Return [X, Y] of the center of cell containing provided text 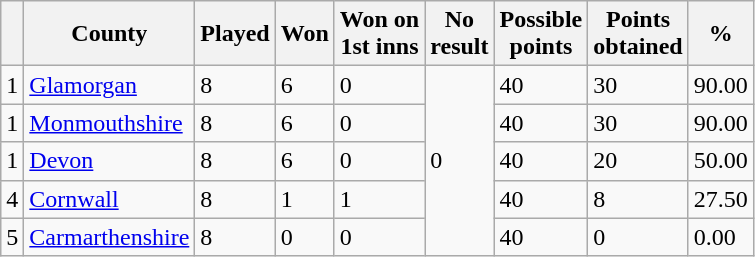
Won [304, 34]
Won on1st inns [379, 34]
Played [235, 34]
County [110, 34]
Glamorgan [110, 85]
4 [12, 199]
Monmouthshire [110, 123]
0.00 [720, 237]
Carmarthenshire [110, 237]
20 [638, 161]
Devon [110, 161]
5 [12, 237]
Noresult [460, 34]
50.00 [720, 161]
27.50 [720, 199]
Cornwall [110, 199]
Possiblepoints [541, 34]
Pointsobtained [638, 34]
% [720, 34]
